Pinpoint the cell where the given text exists, returning its [x, y] midpoint coordinate. 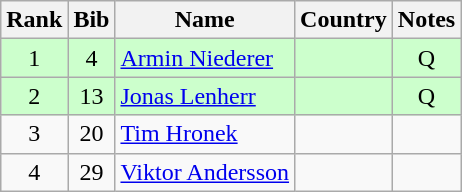
13 [92, 96]
3 [34, 134]
Tim Hronek [205, 134]
Name [205, 20]
29 [92, 172]
1 [34, 58]
Notes [426, 20]
20 [92, 134]
Rank [34, 20]
Armin Niederer [205, 58]
Country [344, 20]
Jonas Lenherr [205, 96]
2 [34, 96]
Viktor Andersson [205, 172]
Bib [92, 20]
